Output the (X, Y) coordinate of the center of the cell containing the given text.  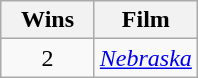
Nebraska (146, 58)
Wins (48, 20)
2 (48, 58)
Film (146, 20)
